Provide the (x, y) coordinate of the cell's center where the given text is located.  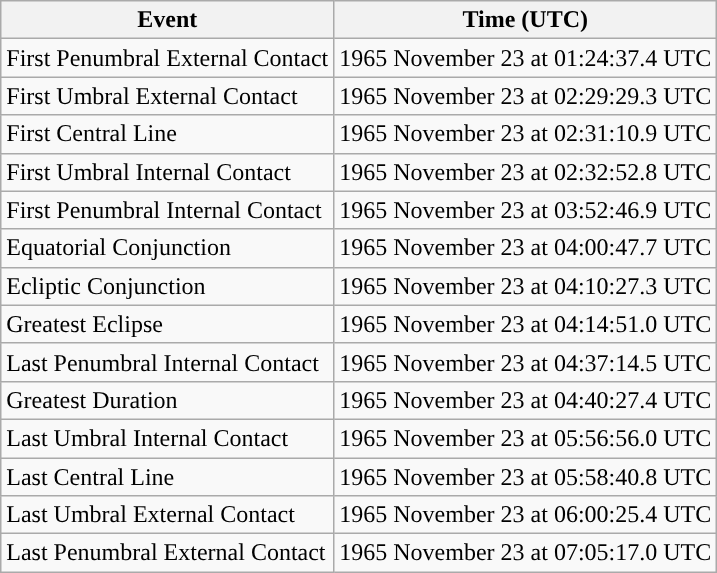
Event (168, 20)
First Penumbral External Contact (168, 58)
1965 November 23 at 04:10:27.3 UTC (526, 286)
1965 November 23 at 02:29:29.3 UTC (526, 96)
1965 November 23 at 04:14:51.0 UTC (526, 324)
First Umbral External Contact (168, 96)
1965 November 23 at 04:40:27.4 UTC (526, 400)
1965 November 23 at 05:56:56.0 UTC (526, 438)
First Central Line (168, 134)
1965 November 23 at 03:52:46.9 UTC (526, 210)
Last Central Line (168, 477)
1965 November 23 at 07:05:17.0 UTC (526, 553)
1965 November 23 at 04:00:47.7 UTC (526, 248)
Equatorial Conjunction (168, 248)
Last Penumbral Internal Contact (168, 362)
Time (UTC) (526, 20)
Greatest Eclipse (168, 324)
1965 November 23 at 06:00:25.4 UTC (526, 515)
Last Umbral External Contact (168, 515)
1965 November 23 at 01:24:37.4 UTC (526, 58)
1965 November 23 at 02:31:10.9 UTC (526, 134)
Ecliptic Conjunction (168, 286)
Greatest Duration (168, 400)
1965 November 23 at 04:37:14.5 UTC (526, 362)
First Umbral Internal Contact (168, 172)
1965 November 23 at 05:58:40.8 UTC (526, 477)
Last Penumbral External Contact (168, 553)
Last Umbral Internal Contact (168, 438)
First Penumbral Internal Contact (168, 210)
1965 November 23 at 02:32:52.8 UTC (526, 172)
